Provide the (x, y) coordinate of the cell's center where the given text is located.  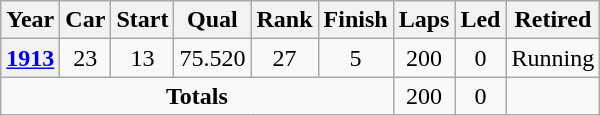
Laps (424, 20)
1913 (30, 58)
Finish (356, 20)
Running (553, 58)
Led (480, 20)
27 (284, 58)
Car (86, 20)
Rank (284, 20)
13 (142, 58)
Qual (212, 20)
Totals (197, 96)
Year (30, 20)
75.520 (212, 58)
5 (356, 58)
Retired (553, 20)
23 (86, 58)
Start (142, 20)
